Detect which cell encompasses the target text, then output its [X, Y] center coordinate. 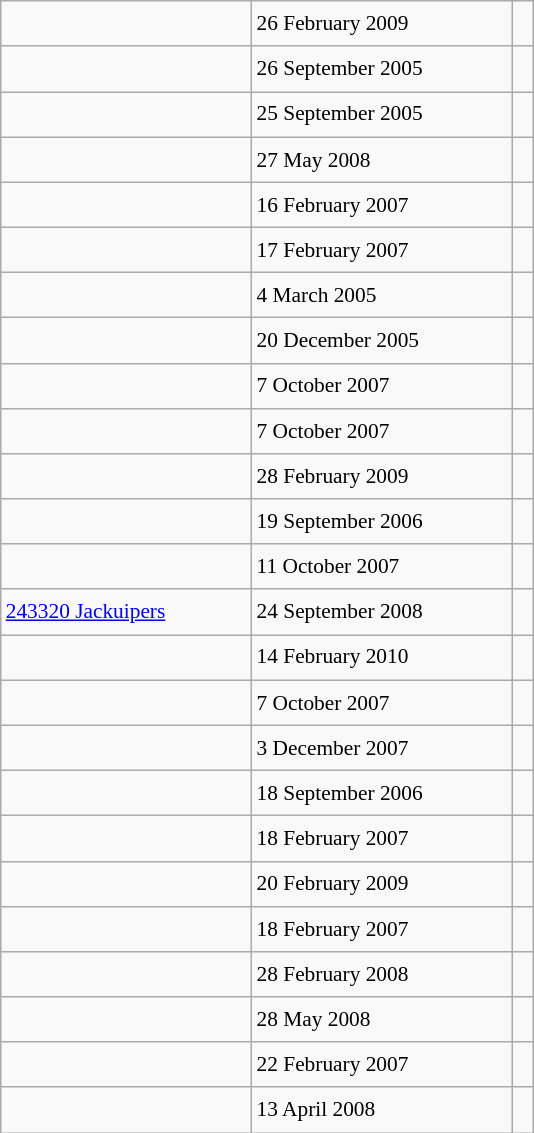
28 February 2008 [382, 974]
243320 Jackuipers [126, 612]
26 February 2009 [382, 24]
4 March 2005 [382, 296]
13 April 2008 [382, 1110]
28 February 2009 [382, 476]
20 February 2009 [382, 884]
17 February 2007 [382, 250]
28 May 2008 [382, 1020]
11 October 2007 [382, 566]
14 February 2010 [382, 658]
19 September 2006 [382, 522]
16 February 2007 [382, 204]
24 September 2008 [382, 612]
20 December 2005 [382, 340]
18 September 2006 [382, 792]
22 February 2007 [382, 1064]
27 May 2008 [382, 160]
25 September 2005 [382, 114]
3 December 2007 [382, 748]
26 September 2005 [382, 68]
